From the cell containing the given text, extract its center point as (x, y) coordinate. 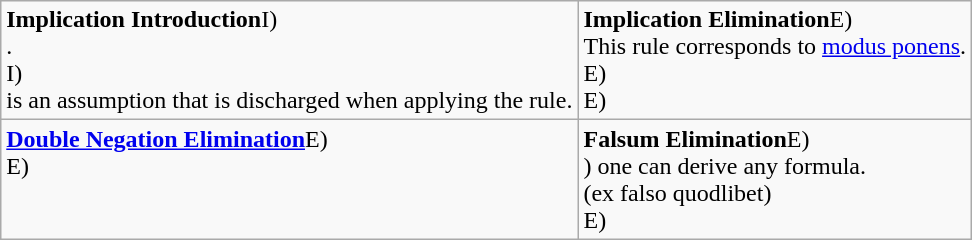
Implication IntroductionI).I) is an assumption that is discharged when applying the rule. (290, 60)
Falsum EliminationE)) one can derive any formula.(ex falso quodlibet)E) (775, 180)
Implication EliminationE)This rule corresponds to modus ponens.E)E) (775, 60)
Double Negation EliminationE)E) (290, 180)
